Return the [X, Y] coordinate for the center point of the cell that contains the specified text.  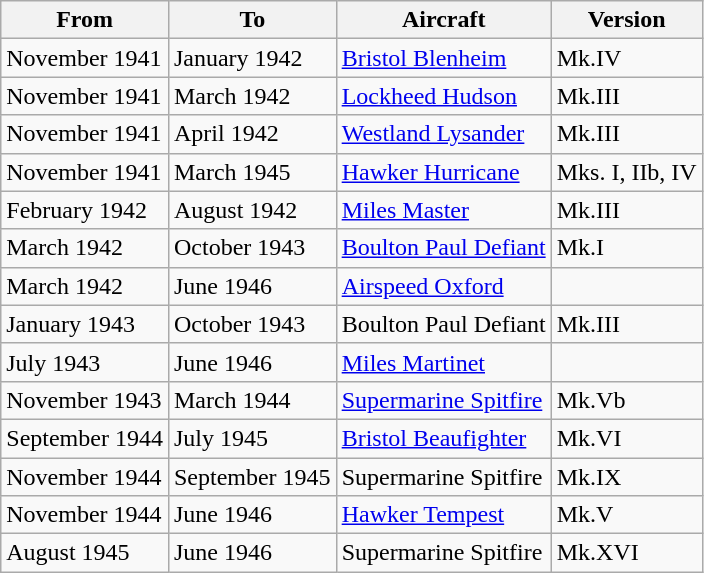
September 1945 [252, 477]
Miles Master [444, 210]
Mk.I [626, 248]
Hawker Tempest [444, 515]
Version [626, 20]
Lockheed Hudson [444, 96]
Bristol Blenheim [444, 58]
September 1944 [85, 438]
January 1942 [252, 58]
Miles Martinet [444, 362]
March 1944 [252, 400]
February 1942 [85, 210]
November 1943 [85, 400]
Mk.IV [626, 58]
July 1943 [85, 362]
Mk.XVI [626, 553]
Mks. I, IIb, IV [626, 172]
Bristol Beaufighter [444, 438]
Airspeed Oxford [444, 286]
July 1945 [252, 438]
January 1943 [85, 324]
March 1945 [252, 172]
To [252, 20]
Aircraft [444, 20]
April 1942 [252, 134]
Mk.Vb [626, 400]
Westland Lysander [444, 134]
August 1945 [85, 553]
From [85, 20]
Hawker Hurricane [444, 172]
August 1942 [252, 210]
Mk.V [626, 515]
Mk.IX [626, 477]
Mk.VI [626, 438]
